Determine the (x, y) coordinate at the center of the cell enclosing the given text.  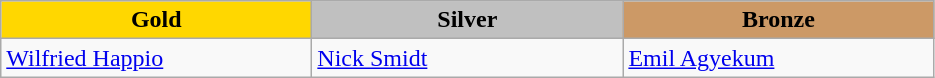
Silver (468, 20)
Bronze (778, 20)
Wilfried Happio (156, 58)
Nick Smidt (468, 58)
Emil Agyekum (778, 58)
Gold (156, 20)
